From the cell containing the given text, extract its center point as (x, y) coordinate. 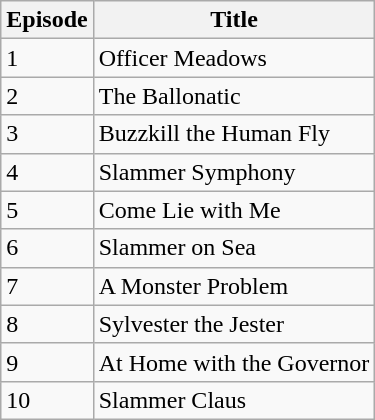
4 (47, 172)
A Monster Problem (234, 286)
5 (47, 210)
Slammer Symphony (234, 172)
Buzzkill the Human Fly (234, 134)
3 (47, 134)
1 (47, 58)
The Ballonatic (234, 96)
8 (47, 324)
Sylvester the Jester (234, 324)
Episode (47, 20)
2 (47, 96)
10 (47, 400)
Slammer on Sea (234, 248)
Title (234, 20)
Come Lie with Me (234, 210)
At Home with the Governor (234, 362)
Officer Meadows (234, 58)
Slammer Claus (234, 400)
7 (47, 286)
6 (47, 248)
9 (47, 362)
